Pinpoint the cell where the given text exists, returning its (X, Y) midpoint coordinate. 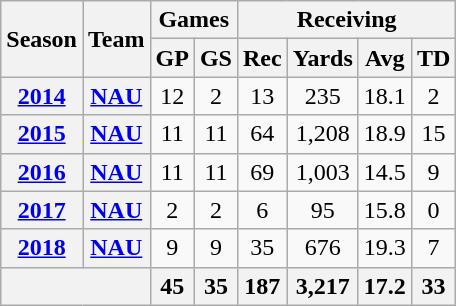
187 (262, 286)
1,003 (322, 172)
Yards (322, 58)
Rec (262, 58)
95 (322, 210)
15.8 (384, 210)
TD (433, 58)
GP (172, 58)
17.2 (384, 286)
18.1 (384, 96)
18.9 (384, 134)
2014 (42, 96)
14.5 (384, 172)
45 (172, 286)
33 (433, 286)
12 (172, 96)
Season (42, 39)
Games (194, 20)
19.3 (384, 248)
2018 (42, 248)
Avg (384, 58)
1,208 (322, 134)
2015 (42, 134)
64 (262, 134)
6 (262, 210)
13 (262, 96)
GS (216, 58)
0 (433, 210)
Receiving (346, 20)
2016 (42, 172)
15 (433, 134)
69 (262, 172)
235 (322, 96)
3,217 (322, 286)
Team (116, 39)
7 (433, 248)
2017 (42, 210)
676 (322, 248)
